Provide the (X, Y) coordinate of the cell's center where the given text is located.  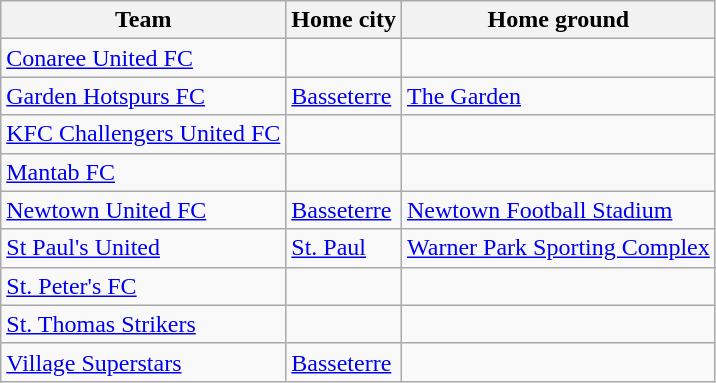
St Paul's United (144, 248)
Mantab FC (144, 172)
St. Paul (344, 248)
Home city (344, 20)
KFC Challengers United FC (144, 134)
Village Superstars (144, 362)
The Garden (559, 96)
Home ground (559, 20)
St. Thomas Strikers (144, 324)
Newtown Football Stadium (559, 210)
St. Peter's FC (144, 286)
Garden Hotspurs FC (144, 96)
Conaree United FC (144, 58)
Warner Park Sporting Complex (559, 248)
Newtown United FC (144, 210)
Team (144, 20)
